Locate the cell with the specified text and output its [x, y] center coordinate. 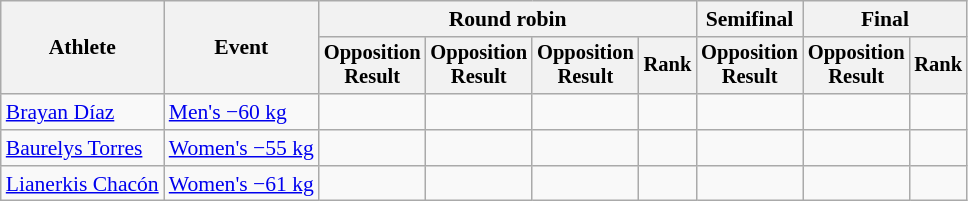
Final [885, 19]
Athlete [82, 48]
Event [242, 48]
Women's −55 kg [242, 148]
Round robin [508, 19]
Semifinal [750, 19]
Baurelys Torres [82, 148]
Men's −60 kg [242, 112]
Brayan Díaz [82, 112]
